Locate the cell with the specified text and output its (x, y) center coordinate. 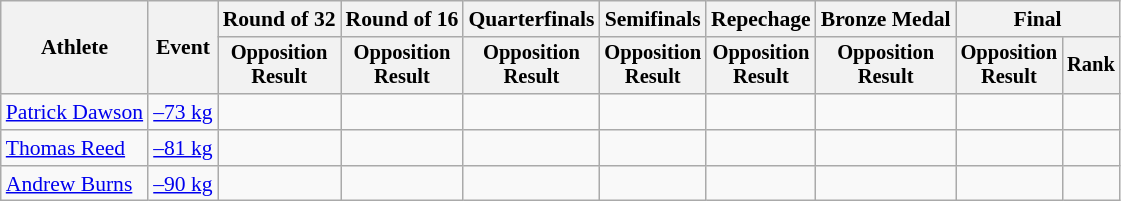
Thomas Reed (74, 148)
Repechage (761, 19)
Patrick Dawson (74, 112)
Rank (1091, 66)
–81 kg (182, 148)
Quarterfinals (531, 19)
Athlete (74, 48)
Round of 32 (280, 19)
Event (182, 48)
Semifinals (652, 19)
–73 kg (182, 112)
Bronze Medal (886, 19)
Round of 16 (402, 19)
Final (1038, 19)
